Output the [x, y] coordinate of the center of the cell containing the given text.  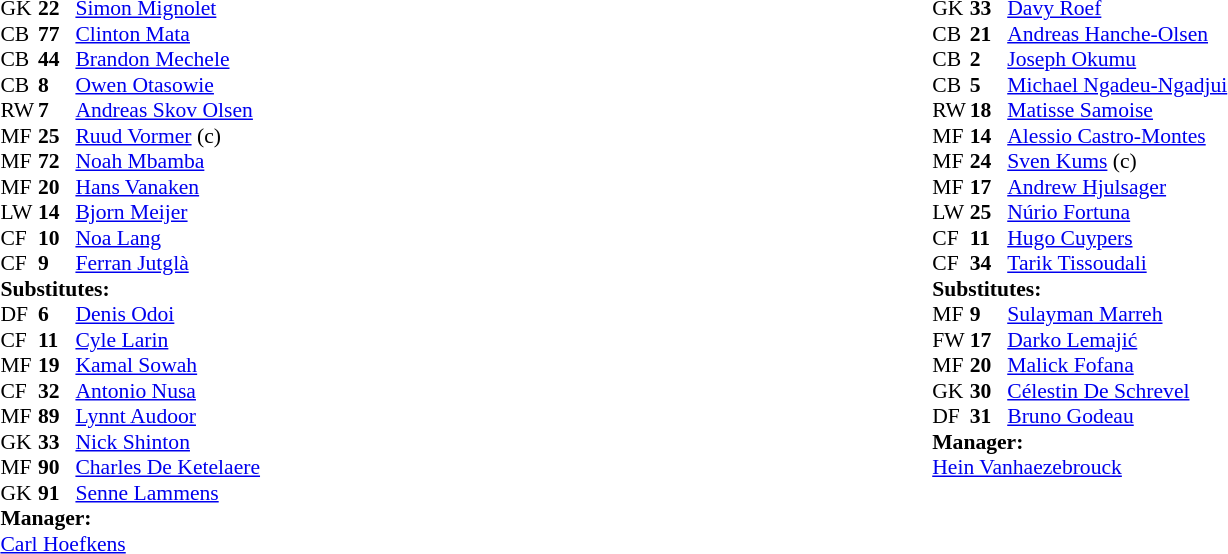
31 [989, 417]
Núrio Fortuna [1117, 213]
Hans Vanaken [168, 187]
Alessio Castro-Montes [1117, 136]
Darko Lemajić [1117, 340]
Bjorn Meijer [168, 213]
18 [989, 111]
Senne Lammens [168, 493]
34 [989, 263]
Andrew Hjulsager [1117, 187]
Antonio Nusa [168, 391]
7 [57, 111]
Noa Lang [168, 238]
Noah Mbamba [168, 161]
Hein Vanhaezebrouck [1080, 467]
72 [57, 161]
91 [57, 493]
8 [57, 85]
90 [57, 467]
Cyle Larin [168, 340]
Joseph Okumu [1117, 59]
2 [989, 59]
Charles De Ketelaere [168, 467]
FW [951, 340]
Sven Kums (c) [1117, 161]
Nick Shinton [168, 442]
33 [57, 442]
Kamal Sowah [168, 365]
Malick Fofana [1117, 365]
Matisse Samoise [1117, 111]
44 [57, 59]
Ferran Jutglà [168, 263]
Tarik Tissoudali [1117, 263]
5 [989, 85]
Sulayman Marreh [1117, 315]
24 [989, 161]
10 [57, 238]
Clinton Mata [168, 34]
Andreas Hanche-Olsen [1117, 34]
30 [989, 391]
Owen Otasowie [168, 85]
Bruno Godeau [1117, 417]
Brandon Mechele [168, 59]
89 [57, 417]
Michael Ngadeu-Ngadjui [1117, 85]
19 [57, 365]
32 [57, 391]
21 [989, 34]
77 [57, 34]
Andreas Skov Olsen [168, 111]
Célestin De Schrevel [1117, 391]
Lynnt Audoor [168, 417]
Hugo Cuypers [1117, 238]
6 [57, 315]
Ruud Vormer (c) [168, 136]
Denis Odoi [168, 315]
